Extract the (x, y) coordinate from the center of the cell holding the provided text.  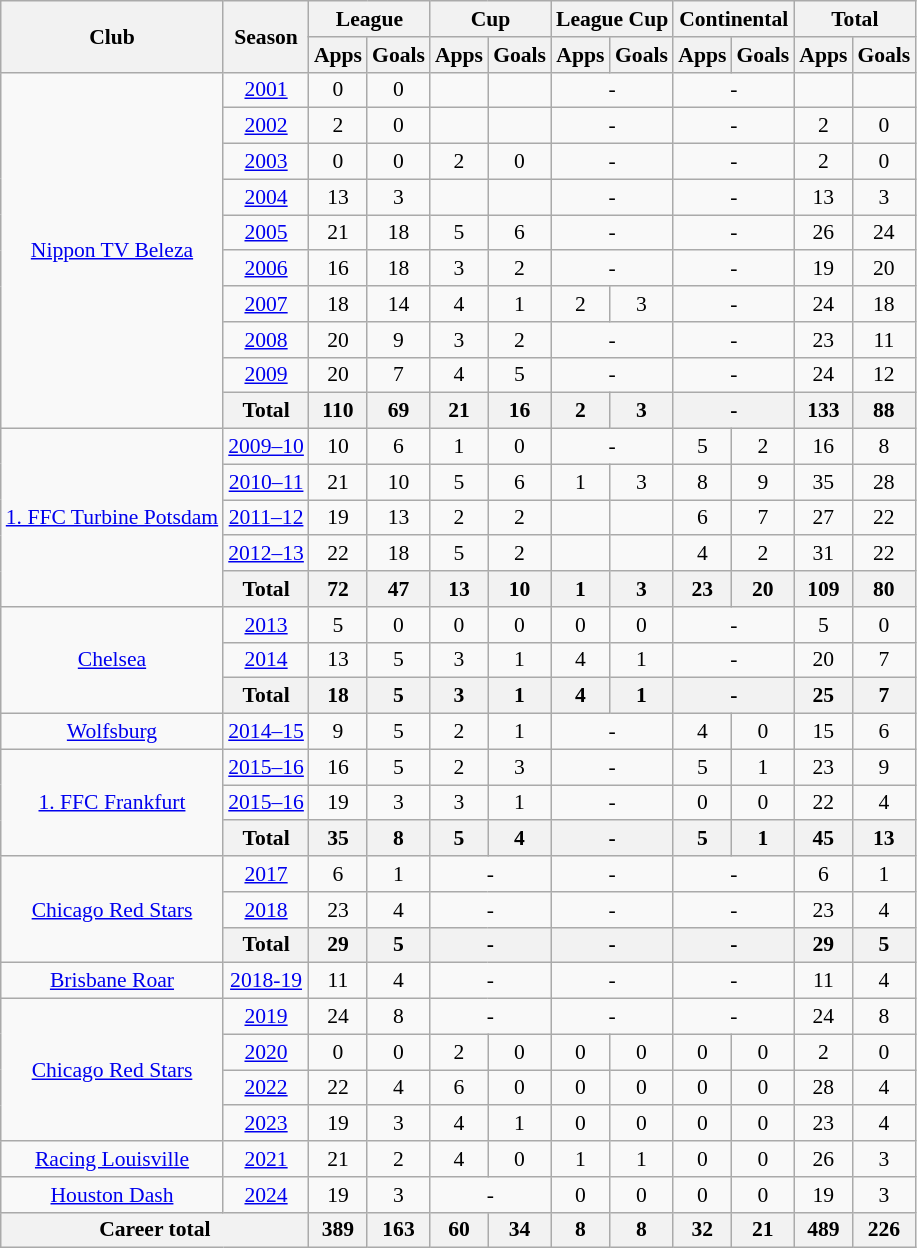
2018 (266, 910)
14 (398, 304)
Houston Dash (112, 1195)
League Cup (612, 19)
2010–11 (266, 482)
2021 (266, 1159)
15 (823, 732)
34 (520, 1230)
489 (823, 1230)
Wolfsburg (112, 732)
2014–15 (266, 732)
109 (823, 589)
2020 (266, 1052)
47 (398, 589)
1. FFC Turbine Potsdam (112, 518)
Racing Louisville (112, 1159)
88 (884, 411)
2014 (266, 660)
2017 (266, 874)
25 (823, 696)
69 (398, 411)
Nippon TV Beleza (112, 250)
2002 (266, 126)
72 (338, 589)
389 (338, 1230)
2006 (266, 269)
2005 (266, 233)
Brisbane Roar (112, 981)
2024 (266, 1195)
2008 (266, 340)
2012–13 (266, 554)
Season (266, 36)
80 (884, 589)
31 (823, 554)
2023 (266, 1124)
32 (702, 1230)
League (370, 19)
Club (112, 36)
2003 (266, 162)
163 (398, 1230)
2007 (266, 304)
1. FFC Frankfurt (112, 802)
2009 (266, 375)
45 (823, 839)
Cup (490, 19)
27 (823, 518)
Career total (155, 1230)
2011–12 (266, 518)
110 (338, 411)
2022 (266, 1088)
2009–10 (266, 447)
Chelsea (112, 660)
60 (459, 1230)
226 (884, 1230)
2013 (266, 625)
2018-19 (266, 981)
2004 (266, 197)
Continental (734, 19)
2019 (266, 1017)
2001 (266, 90)
133 (823, 411)
12 (884, 375)
